From the cell containing the given text, extract its center point as [X, Y] coordinate. 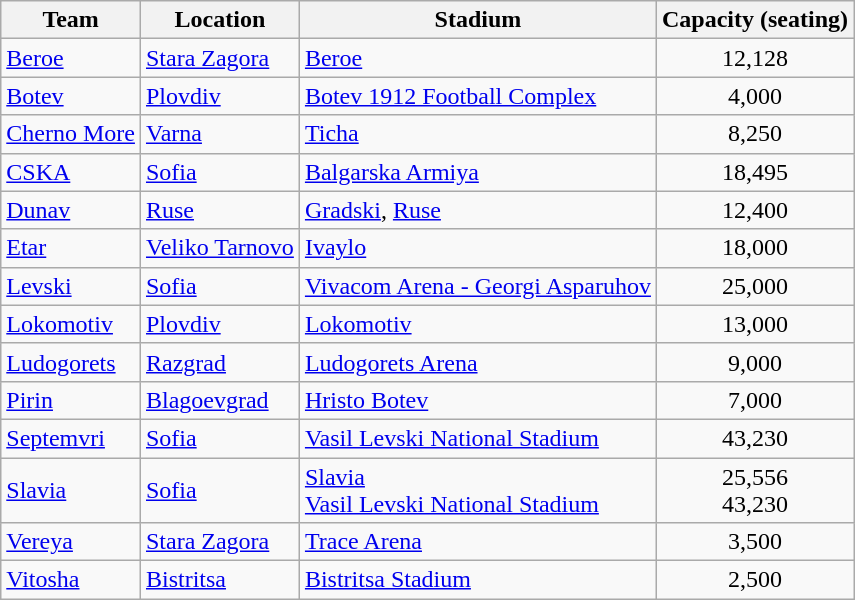
Etar [71, 248]
9,000 [754, 362]
Veliko Tarnovo [220, 248]
Ticha [478, 134]
4,000 [754, 96]
Septemvri [71, 438]
Hristo Botev [478, 400]
Ivaylo [478, 248]
Slavia Vasil Levski National Stadium [478, 490]
Blagoevgrad [220, 400]
25,000 [754, 286]
Gradski, Ruse [478, 210]
Varna [220, 134]
12,400 [754, 210]
Bistritsa [220, 580]
Vivacom Arena - Georgi Asparuhov [478, 286]
Levski [71, 286]
Botev [71, 96]
Balgarska Armiya [478, 172]
2,500 [754, 580]
12,128 [754, 58]
18,495 [754, 172]
Vitosha [71, 580]
Stadium [478, 20]
Razgrad [220, 362]
Dunav [71, 210]
43,230 [754, 438]
Cherno More [71, 134]
Vereya [71, 542]
Team [71, 20]
Capacity (seating) [754, 20]
Ruse [220, 210]
18,000 [754, 248]
25,556 43,230 [754, 490]
Slavia [71, 490]
3,500 [754, 542]
13,000 [754, 324]
8,250 [754, 134]
Ludogorets [71, 362]
Location [220, 20]
Bistritsa Stadium [478, 580]
Botev 1912 Football Complex [478, 96]
7,000 [754, 400]
Vasil Levski National Stadium [478, 438]
Ludogorets Arena [478, 362]
CSKA [71, 172]
Trace Arena [478, 542]
Pirin [71, 400]
